Find where the given text appears and provide that cell's center as [x, y] coordinate. 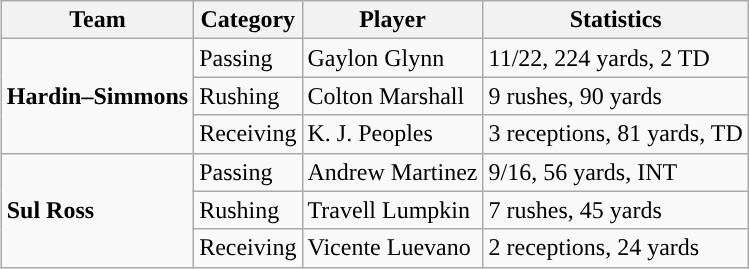
Andrew Martinez [392, 172]
Category [248, 20]
3 receptions, 81 yards, TD [616, 134]
Travell Lumpkin [392, 210]
11/22, 224 yards, 2 TD [616, 58]
Sul Ross [97, 210]
Team [97, 20]
Player [392, 20]
9 rushes, 90 yards [616, 96]
Vicente Luevano [392, 248]
2 receptions, 24 yards [616, 248]
Hardin–Simmons [97, 96]
Colton Marshall [392, 96]
9/16, 56 yards, INT [616, 172]
Statistics [616, 20]
K. J. Peoples [392, 134]
7 rushes, 45 yards [616, 210]
Gaylon Glynn [392, 58]
